Return the (X, Y) coordinate for the center point of the cell that contains the specified text.  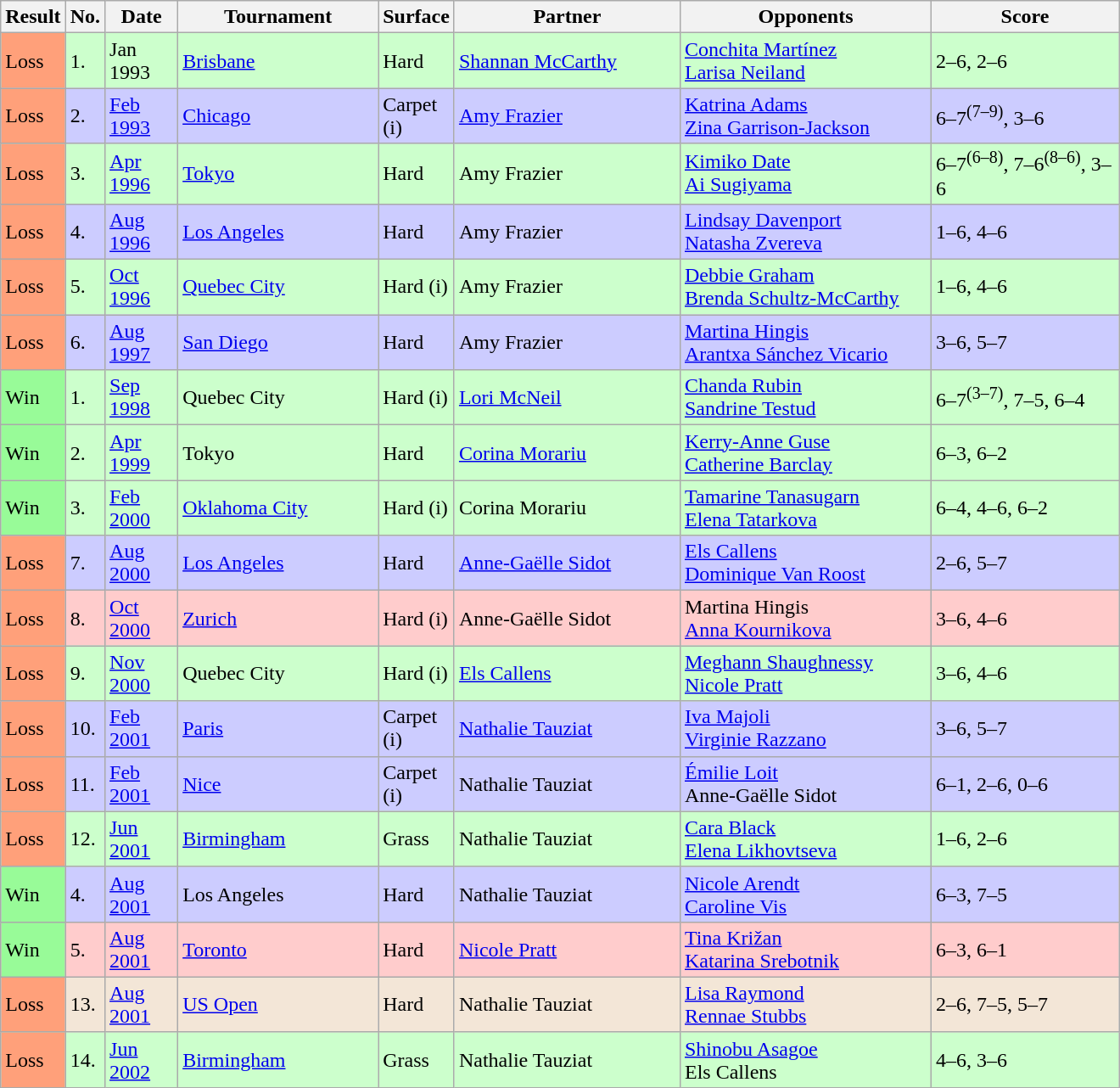
11. (85, 784)
US Open (278, 1005)
Nicole Arendt Caroline Vis (805, 895)
Brisbane (278, 61)
Feb 2000 (142, 508)
9. (85, 674)
Paris (278, 728)
Els Callens Dominique Van Roost (805, 564)
Nov 2000 (142, 674)
Jun 2001 (142, 838)
Émilie Loit Anne-Gaëlle Sidot (805, 784)
Aug 1996 (142, 231)
Shinobu Asagoe Els Callens (805, 1059)
Toronto (278, 949)
Nice (278, 784)
6–7(3–7), 7–5, 6–4 (1025, 397)
8. (85, 618)
Conchita Martínez Larisa Neiland (805, 61)
Kimiko Date Ai Sugiyama (805, 174)
6–1, 2–6, 0–6 (1025, 784)
6–7(6–8), 7–6(8–6), 3–6 (1025, 174)
6. (85, 343)
2–6, 2–6 (1025, 61)
Martina Hingis Anna Kournikova (805, 618)
Zurich (278, 618)
6–7(7–9), 3–6 (1025, 115)
Score (1025, 17)
Chicago (278, 115)
Surface (417, 17)
San Diego (278, 343)
12. (85, 838)
Oct 2000 (142, 618)
Nicole Pratt (567, 949)
Tina Križan Katarina Srebotnik (805, 949)
Result (33, 17)
2–6, 5–7 (1025, 564)
Opponents (805, 17)
6–4, 4–6, 6–2 (1025, 508)
Martina Hingis Arantxa Sánchez Vicario (805, 343)
Tamarine Tanasugarn Elena Tatarkova (805, 508)
6–3, 6–1 (1025, 949)
Lindsay Davenport Natasha Zvereva (805, 231)
Els Callens (567, 674)
7. (85, 564)
Sep 1998 (142, 397)
Partner (567, 17)
Kerry-Anne Guse Catherine Barclay (805, 453)
Date (142, 17)
2–6, 7–5, 5–7 (1025, 1005)
Lori McNeil (567, 397)
Oct 1996 (142, 287)
6–3, 6–2 (1025, 453)
6–3, 7–5 (1025, 895)
Apr 1999 (142, 453)
No. (85, 17)
Jun 2002 (142, 1059)
Meghann Shaughnessy Nicole Pratt (805, 674)
Jan 1993 (142, 61)
Shannan McCarthy (567, 61)
Chanda Rubin Sandrine Testud (805, 397)
Katrina Adams Zina Garrison-Jackson (805, 115)
4–6, 3–6 (1025, 1059)
Aug 2000 (142, 564)
Aug 1997 (142, 343)
Feb 1993 (142, 115)
Tournament (278, 17)
10. (85, 728)
Iva Majoli Virginie Razzano (805, 728)
Lisa Raymond Rennae Stubbs (805, 1005)
Cara Black Elena Likhovtseva (805, 838)
14. (85, 1059)
1–6, 2–6 (1025, 838)
13. (85, 1005)
Debbie Graham Brenda Schultz-McCarthy (805, 287)
Apr 1996 (142, 174)
Oklahoma City (278, 508)
